Identify which cell holds the provided text, then report its [X, Y] central coordinate. 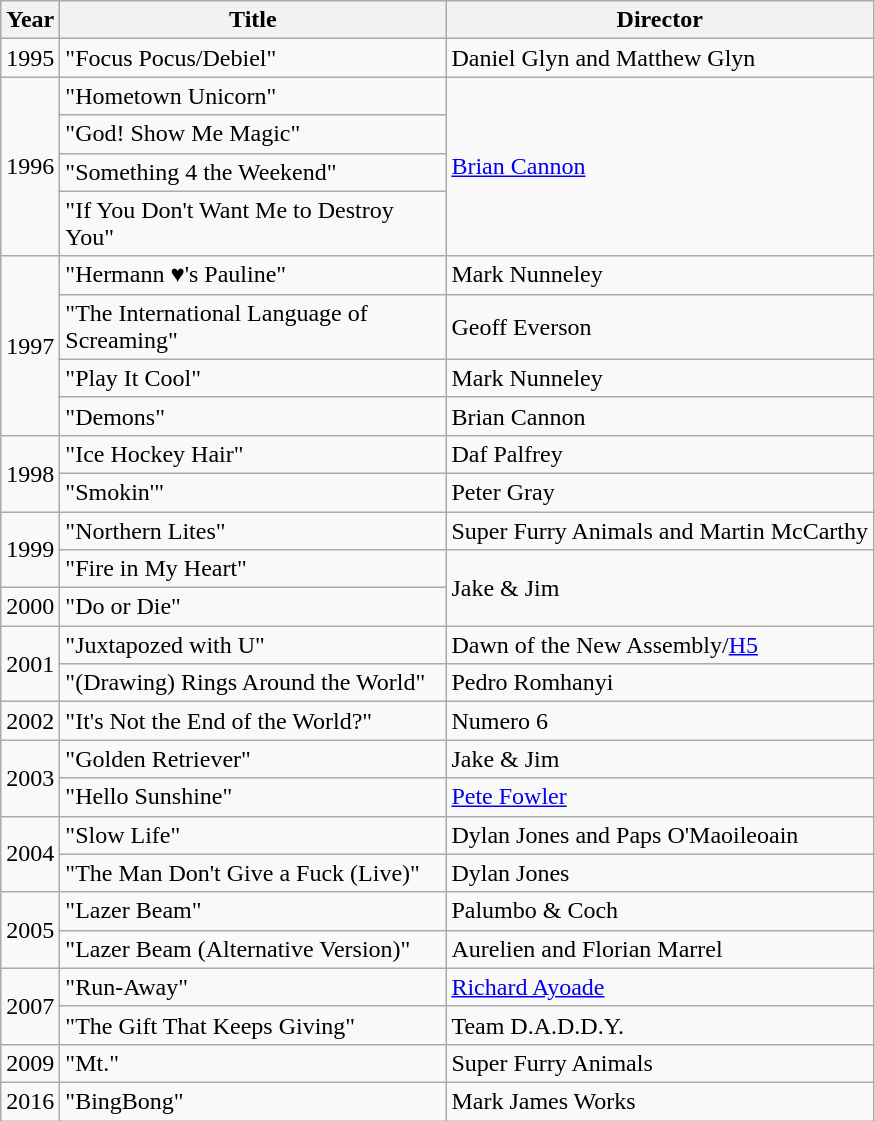
Richard Ayoade [660, 987]
2016 [30, 1101]
1995 [30, 58]
"Play It Cool" [253, 378]
"Hello Sunshine" [253, 797]
"Focus Pocus/Debiel" [253, 58]
"God! Show Me Magic" [253, 134]
"Mt." [253, 1063]
Dylan Jones and Paps O'Maoileoain [660, 835]
Geoff Everson [660, 326]
Super Furry Animals and Martin McCarthy [660, 531]
"Demons" [253, 416]
"Ice Hockey Hair" [253, 454]
"Something 4 the Weekend" [253, 172]
Super Furry Animals [660, 1063]
2003 [30, 778]
"Golden Retriever" [253, 759]
Daniel Glyn and Matthew Glyn [660, 58]
"Slow Life" [253, 835]
1997 [30, 346]
"Northern Lites" [253, 531]
"Fire in My Heart" [253, 569]
Numero 6 [660, 721]
Palumbo & Coch [660, 911]
2007 [30, 1006]
Mark James Works [660, 1101]
"Hometown Unicorn" [253, 96]
1999 [30, 550]
"It's Not the End of the World?" [253, 721]
"Hermann ♥'s Pauline" [253, 275]
"Lazer Beam (Alternative Version)" [253, 949]
"If You Don't Want Me to Destroy You" [253, 224]
"BingBong" [253, 1101]
Pete Fowler [660, 797]
2009 [30, 1063]
Daf Palfrey [660, 454]
Aurelien and Florian Marrel [660, 949]
"Do or Die" [253, 607]
2002 [30, 721]
"Smokin'" [253, 492]
Pedro Romhanyi [660, 683]
Director [660, 20]
Team D.A.D.D.Y. [660, 1025]
Peter Gray [660, 492]
"Lazer Beam" [253, 911]
"(Drawing) Rings Around the World" [253, 683]
"The Gift That Keeps Giving" [253, 1025]
Year [30, 20]
"Run-Away" [253, 987]
1996 [30, 166]
Dylan Jones [660, 873]
Dawn of the New Assembly/H5 [660, 645]
"Juxtapozed with U" [253, 645]
Title [253, 20]
1998 [30, 473]
2001 [30, 664]
2005 [30, 930]
"The International Language of Screaming" [253, 326]
2000 [30, 607]
"The Man Don't Give a Fuck (Live)" [253, 873]
2004 [30, 854]
